Identify which cell holds the provided text, then report its [X, Y] central coordinate. 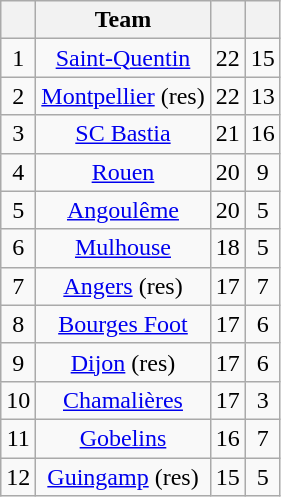
4 [18, 172]
Chamalières [123, 400]
8 [18, 324]
Mulhouse [123, 248]
Bourges Foot [123, 324]
Guingamp (res) [123, 477]
Team [123, 20]
Angers (res) [123, 286]
11 [18, 438]
Rouen [123, 172]
Dijon (res) [123, 362]
10 [18, 400]
Montpellier (res) [123, 96]
Gobelins [123, 438]
13 [262, 96]
Angoulême [123, 210]
SC Bastia [123, 134]
Saint-Quentin [123, 58]
1 [18, 58]
2 [18, 96]
21 [228, 134]
12 [18, 477]
18 [228, 248]
